Detect which cell encompasses the target text, then output its (x, y) center coordinate. 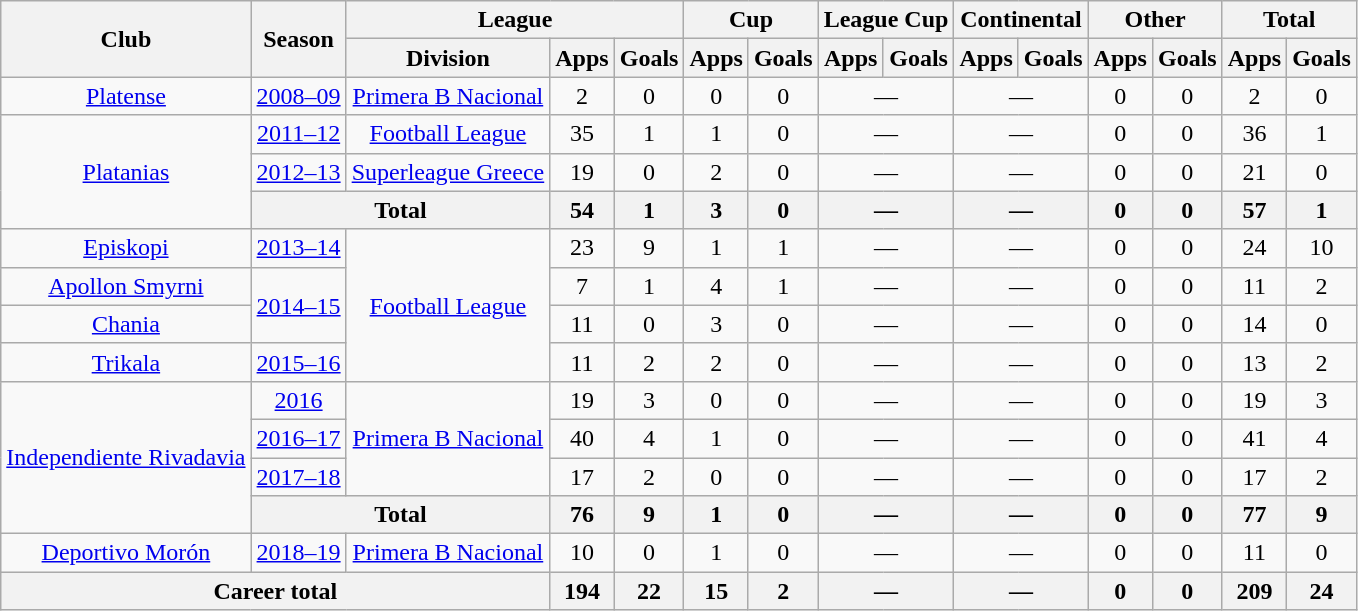
2017–18 (298, 477)
Career total (276, 591)
209 (1254, 591)
57 (1254, 210)
22 (649, 591)
14 (1254, 324)
2018–19 (298, 553)
2016–17 (298, 438)
2008–09 (298, 96)
Trikala (126, 362)
7 (582, 286)
2014–15 (298, 305)
15 (716, 591)
Chania (126, 324)
Season (298, 39)
40 (582, 438)
Apollon Smyrni (126, 286)
54 (582, 210)
2013–14 (298, 248)
41 (1254, 438)
2012–13 (298, 172)
35 (582, 134)
Other (1155, 20)
Deportivo Morón (126, 553)
Cup (751, 20)
Club (126, 39)
23 (582, 248)
13 (1254, 362)
Continental (1021, 20)
2015–16 (298, 362)
Superleague Greece (448, 172)
2011–12 (298, 134)
Platanias (126, 172)
2016 (298, 400)
League (515, 20)
Division (448, 58)
21 (1254, 172)
36 (1254, 134)
League Cup (886, 20)
76 (582, 515)
Platense (126, 96)
77 (1254, 515)
Independiente Rivadavia (126, 457)
194 (582, 591)
Episkopi (126, 248)
